Return (X, Y) of the center of cell containing provided text 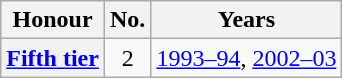
Years (246, 20)
1993–94, 2002–03 (246, 58)
No. (127, 20)
Fifth tier (53, 58)
2 (127, 58)
Honour (53, 20)
